Scan for the cell matching the given text and deliver its [X, Y] coordinate at center. 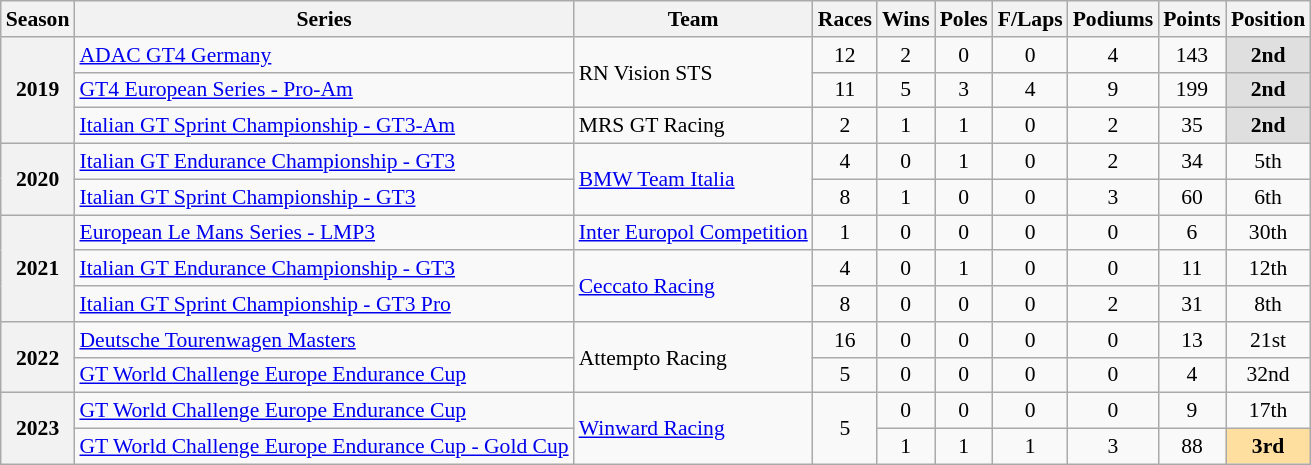
12 [845, 55]
Podiums [1114, 19]
2023 [38, 428]
Attempto Racing [694, 358]
88 [1192, 447]
35 [1192, 126]
Italian GT Sprint Championship - GT3-Am [324, 126]
RN Vision STS [694, 72]
GT4 European Series - Pro-Am [324, 90]
Deutsche Tourenwagen Masters [324, 340]
34 [1192, 162]
Races [845, 19]
ADAC GT4 Germany [324, 55]
143 [1192, 55]
Italian GT Sprint Championship - GT3 [324, 197]
Season [38, 19]
F/Laps [1030, 19]
Team [694, 19]
Wins [906, 19]
60 [1192, 197]
5th [1268, 162]
31 [1192, 304]
Points [1192, 19]
European Le Mans Series - LMP3 [324, 233]
BMW Team Italia [694, 180]
Inter Europol Competition [694, 233]
Position [1268, 19]
32nd [1268, 375]
13 [1192, 340]
30th [1268, 233]
6 [1192, 233]
Winward Racing [694, 428]
2021 [38, 268]
Ceccato Racing [694, 286]
3rd [1268, 447]
GT World Challenge Europe Endurance Cup - Gold Cup [324, 447]
199 [1192, 90]
MRS GT Racing [694, 126]
Poles [964, 19]
Series [324, 19]
8th [1268, 304]
16 [845, 340]
12th [1268, 269]
2020 [38, 180]
2019 [38, 90]
6th [1268, 197]
2022 [38, 358]
21st [1268, 340]
Italian GT Sprint Championship - GT3 Pro [324, 304]
17th [1268, 411]
